Identify which cell holds the provided text, then report its (x, y) central coordinate. 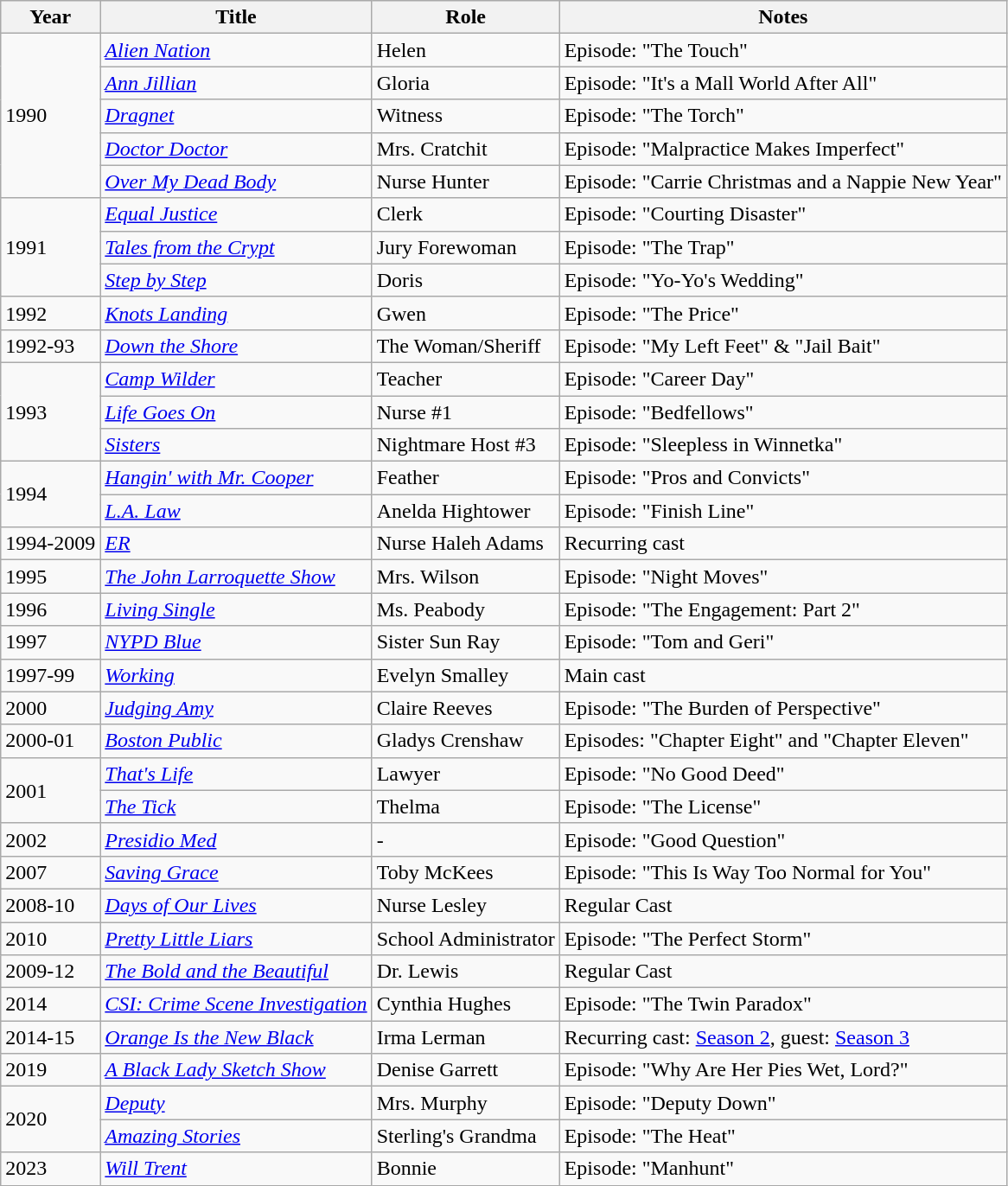
1990 (50, 116)
Down the Shore (236, 346)
Notes (783, 17)
Mrs. Murphy (465, 1103)
CSI: Crime Scene Investigation (236, 1004)
Main cast (783, 675)
Lawyer (465, 774)
Dr. Lewis (465, 972)
Camp Wilder (236, 379)
- (465, 839)
Sister Sun Ray (465, 642)
School Administrator (465, 938)
2020 (50, 1119)
Episode: "It's a Mall World After All" (783, 83)
Working (236, 675)
Orange Is the New Black (236, 1037)
2019 (50, 1070)
Ann Jillian (236, 83)
2002 (50, 839)
Thelma (465, 807)
The Woman/Sheriff (465, 346)
Hangin' with Mr. Cooper (236, 478)
NYPD Blue (236, 642)
Year (50, 17)
1991 (50, 247)
Episode: "Good Question" (783, 839)
Ms. Peabody (465, 609)
Gladys Crenshaw (465, 741)
Mrs. Wilson (465, 577)
The Bold and the Beautiful (236, 972)
Evelyn Smalley (465, 675)
Mrs. Cratchit (465, 149)
Episode: "This Is Way Too Normal for You" (783, 872)
Episode: "The Torch" (783, 116)
Irma Lerman (465, 1037)
Episode: "Manhunt" (783, 1169)
Sisters (236, 445)
Episode: "Sleepless in Winnetka" (783, 445)
Anelda Hightower (465, 511)
Episode: "Yo-Yo's Wedding" (783, 280)
2009-12 (50, 972)
2001 (50, 790)
Episode: "Pros and Convicts" (783, 478)
2008-10 (50, 905)
Episode: "Why Are Her Pies Wet, Lord?" (783, 1070)
Nurse Hunter (465, 182)
The Tick (236, 807)
Role (465, 17)
Amazing Stories (236, 1136)
Nightmare Host #3 (465, 445)
Over My Dead Body (236, 182)
Episode: "The License" (783, 807)
Gwen (465, 313)
Toby McKees (465, 872)
Episode: "Bedfellows" (783, 412)
That's Life (236, 774)
Jury Forewoman (465, 247)
Episode: "The Perfect Storm" (783, 938)
Episode: "The Price" (783, 313)
Nurse #1 (465, 412)
2010 (50, 938)
A Black Lady Sketch Show (236, 1070)
Judging Amy (236, 708)
1992-93 (50, 346)
ER (236, 544)
The John Larroquette Show (236, 577)
1992 (50, 313)
Title (236, 17)
Pretty Little Liars (236, 938)
Claire Reeves (465, 708)
Deputy (236, 1103)
Doctor Doctor (236, 149)
Doris (465, 280)
Clerk (465, 214)
Will Trent (236, 1169)
1996 (50, 609)
Episodes: "Chapter Eight" and "Chapter Eleven" (783, 741)
Recurring cast (783, 544)
2014 (50, 1004)
Episode: "The Touch" (783, 50)
Denise Garrett (465, 1070)
Episode: "The Trap" (783, 247)
Episode: "Deputy Down" (783, 1103)
Episode: "The Burden of Perspective" (783, 708)
1994-2009 (50, 544)
Living Single (236, 609)
1993 (50, 411)
Episode: "The Heat" (783, 1136)
Step by Step (236, 280)
1994 (50, 494)
Tales from the Crypt (236, 247)
Episode: "No Good Deed" (783, 774)
2000 (50, 708)
Saving Grace (236, 872)
Nurse Lesley (465, 905)
Episode: "Finish Line" (783, 511)
1995 (50, 577)
Helen (465, 50)
Episode: "Career Day" (783, 379)
Feather (465, 478)
2007 (50, 872)
Episode: "Night Moves" (783, 577)
Episode: "The Twin Paradox" (783, 1004)
Episode: "Courting Disaster" (783, 214)
2000-01 (50, 741)
Days of Our Lives (236, 905)
Equal Justice (236, 214)
Boston Public (236, 741)
1997 (50, 642)
Sterling's Grandma (465, 1136)
L.A. Law (236, 511)
Episode: "Carrie Christmas and a Nappie New Year" (783, 182)
1997-99 (50, 675)
Recurring cast: Season 2, guest: Season 3 (783, 1037)
Teacher (465, 379)
Cynthia Hughes (465, 1004)
Episode: "Malpractice Makes Imperfect" (783, 149)
2014-15 (50, 1037)
Knots Landing (236, 313)
Dragnet (236, 116)
Bonnie (465, 1169)
Nurse Haleh Adams (465, 544)
Alien Nation (236, 50)
Episode: "Tom and Geri" (783, 642)
Witness (465, 116)
Presidio Med (236, 839)
Life Goes On (236, 412)
2023 (50, 1169)
Gloria (465, 83)
Episode: "The Engagement: Part 2" (783, 609)
Episode: "My Left Feet" & "Jail Bait" (783, 346)
